Return the (x, y) coordinate for the center point of the cell that contains the specified text.  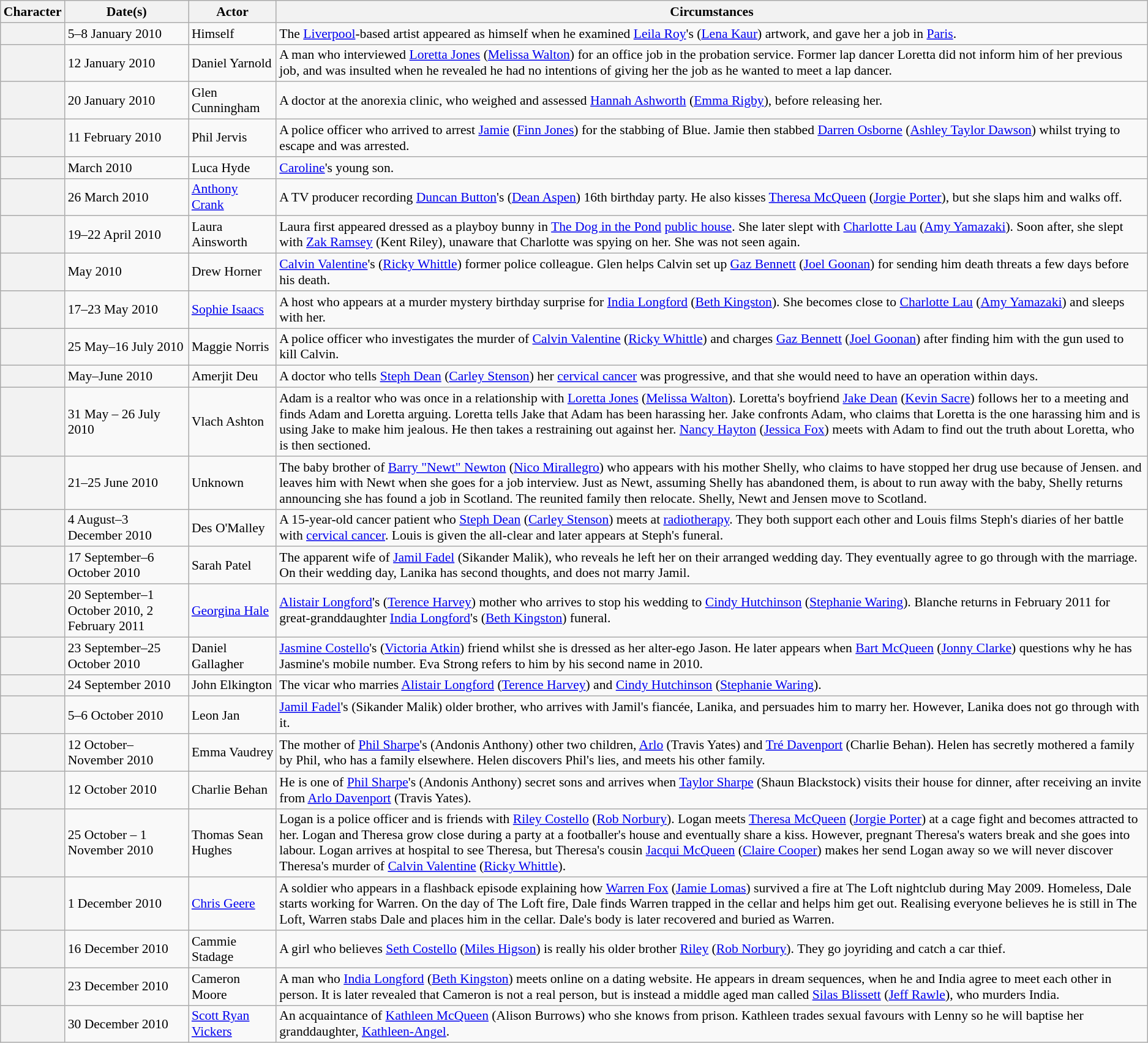
Character (33, 12)
Cameron Moore (233, 986)
12 October 2010 (127, 790)
Actor (233, 12)
20 September–1 October 2010, 2 February 2011 (127, 611)
Daniel Gallagher (233, 655)
Des O'Malley (233, 528)
24 September 2010 (127, 685)
17 September–6 October 2010 (127, 566)
25 May–16 July 2010 (127, 347)
A doctor who tells Steph Dean (Carley Stenson) her cervical cancer was progressive, and that she would need to have an operation within days. (711, 377)
Georgina Hale (233, 611)
19–22 April 2010 (127, 235)
31 May – 26 July 2010 (127, 422)
May–June 2010 (127, 377)
11 February 2010 (127, 138)
25 October – 1 November 2010 (127, 843)
5–6 October 2010 (127, 715)
Glen Cunningham (233, 100)
23 December 2010 (127, 986)
A girl who believes Seth Costello (Miles Higson) is really his older brother Riley (Rob Norbury). They go joyriding and catch a car thief. (711, 949)
21–25 June 2010 (127, 483)
30 December 2010 (127, 1024)
Thomas Sean Hughes (233, 843)
17–23 May 2010 (127, 310)
Circumstances (711, 12)
Emma Vaudrey (233, 752)
12 October–November 2010 (127, 752)
Sarah Patel (233, 566)
26 March 2010 (127, 197)
Amerjit Deu (233, 377)
May 2010 (127, 272)
1 December 2010 (127, 904)
The Liverpool-based artist appeared as himself when he examined Leila Roy's (Lena Kaur) artwork, and gave her a job in Paris. (711, 34)
Cammie Stadage (233, 949)
Anthony Crank (233, 197)
Vlach Ashton (233, 422)
23 September–25 October 2010 (127, 655)
Maggie Norris (233, 347)
Daniel Yarnold (233, 62)
John Elkington (233, 685)
Laura Ainsworth (233, 235)
Drew Horner (233, 272)
Luca Hyde (233, 168)
Phil Jervis (233, 138)
5–8 January 2010 (127, 34)
20 January 2010 (127, 100)
A doctor at the anorexia clinic, who weighed and assessed Hannah Ashworth (Emma Rigby), before releasing her. (711, 100)
Scott Ryan Vickers (233, 1024)
12 January 2010 (127, 62)
Charlie Behan (233, 790)
Date(s) (127, 12)
Unknown (233, 483)
Chris Geere (233, 904)
March 2010 (127, 168)
4 August–3 December 2010 (127, 528)
Leon Jan (233, 715)
Sophie Isaacs (233, 310)
The vicar who marries Alistair Longford (Terence Harvey) and Cindy Hutchinson (Stephanie Waring). (711, 685)
Himself (233, 34)
16 December 2010 (127, 949)
Caroline's young son. (711, 168)
